Pinpoint the cell where the given text exists, returning its (x, y) midpoint coordinate. 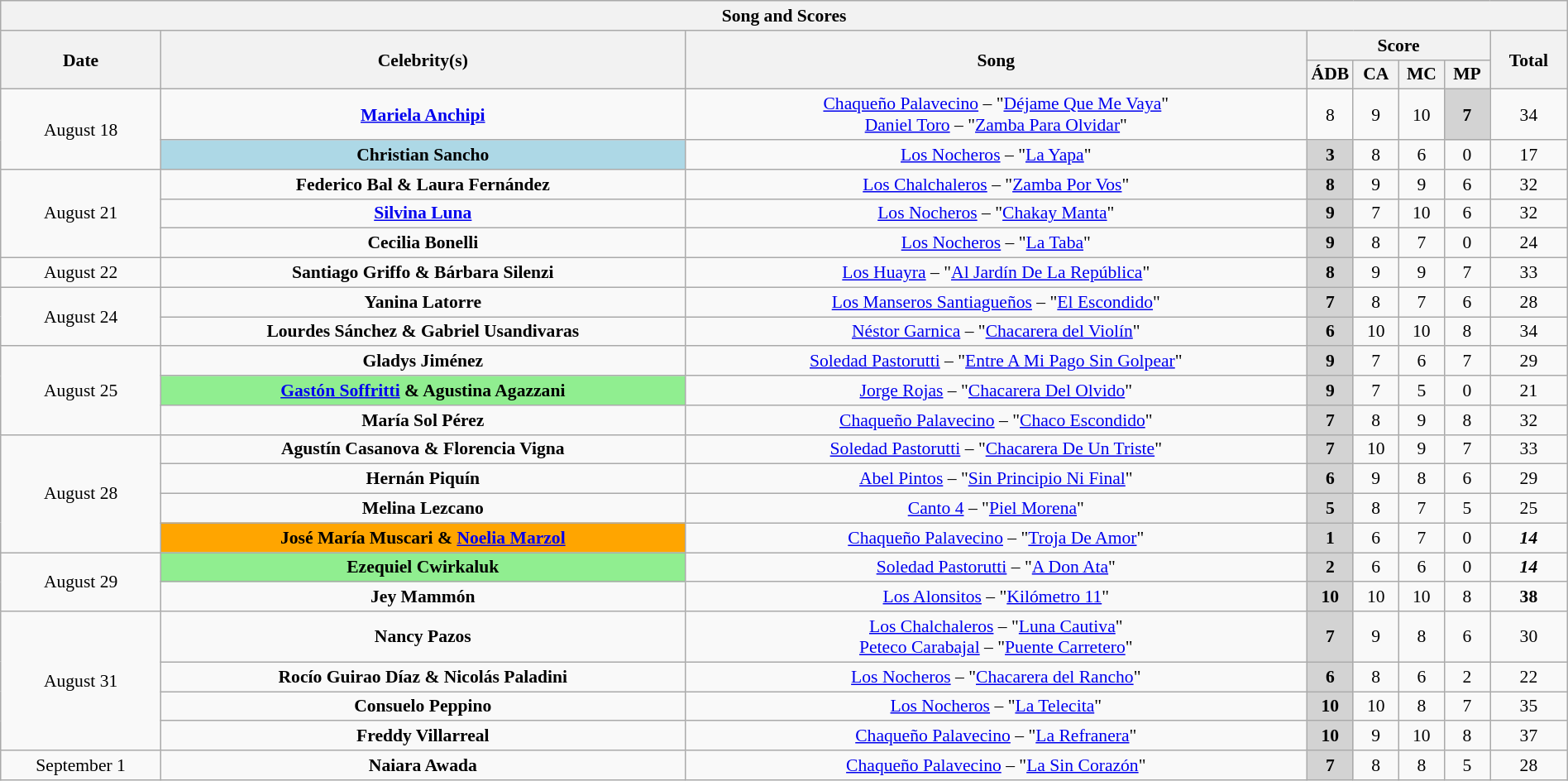
Chaqueño Palavecino – "Troja De Amor" (996, 538)
Los Chalchaleros – "Zamba Por Vos" (996, 184)
Los Huayra – "Al Jardín De La República" (996, 273)
Los Nocheros – "La Yapa" (996, 155)
Los Nocheros – "La Telecita" (996, 707)
August 24 (81, 316)
Canto 4 – "Piel Morena" (996, 509)
Agustín Casanova & Florencia Vigna (423, 449)
MC (1421, 74)
37 (1529, 736)
Score (1398, 46)
Federico Bal & Laura Fernández (423, 184)
Néstor Garnica – "Chacarera del Violín" (996, 332)
August 31 (81, 681)
Los Nocheros – "Chakay Manta" (996, 213)
Chaqueño Palavecino – "Chaco Escondido" (996, 420)
Yanina Latorre (423, 302)
30 (1529, 637)
21 (1529, 390)
Rocío Guirao Díaz & Nicolás Paladini (423, 677)
September 1 (81, 765)
25 (1529, 509)
August 22 (81, 273)
María Sol Pérez (423, 420)
August 18 (81, 129)
Silvina Luna (423, 213)
Consuelo Peppino (423, 707)
Naiara Awada (423, 765)
Hernán Piquín (423, 479)
17 (1529, 155)
Nancy Pazos (423, 637)
Total (1529, 60)
August 21 (81, 213)
Song (996, 60)
Gastón Soffritti & Agustina Agazzani (423, 390)
Freddy Villarreal (423, 736)
35 (1529, 707)
Soledad Pastorutti – "Chacarera De Un Triste" (996, 449)
August 29 (81, 582)
Soledad Pastorutti – "A Don Ata" (996, 568)
Jey Mammón (423, 597)
Chaqueño Palavecino – "La Sin Corazón" (996, 765)
Gladys Jiménez (423, 362)
Mariela Anchipi (423, 114)
Song and Scores (784, 16)
Chaqueño Palavecino – "La Refranera" (996, 736)
38 (1529, 597)
Los Nocheros – "La Taba" (996, 243)
Los Chalchaleros – "Luna Cautiva"Peteco Carabajal – "Puente Carretero" (996, 637)
Ezequiel Cwirkaluk (423, 568)
Date (81, 60)
Melina Lezcano (423, 509)
Santiago Griffo & Bárbara Silenzi (423, 273)
22 (1529, 677)
José María Muscari & Noelia Marzol (423, 538)
Chaqueño Palavecino – "Déjame Que Me Vaya"Daniel Toro – "Zamba Para Olvidar" (996, 114)
Cecilia Bonelli (423, 243)
Los Nocheros – "Chacarera del Rancho" (996, 677)
1 (1330, 538)
3 (1330, 155)
24 (1529, 243)
Jorge Rojas – "Chacarera Del Olvido" (996, 390)
Los Alonsitos – "Kilómetro 11" (996, 597)
August 28 (81, 493)
Los Manseros Santiagueños – "El Escondido" (996, 302)
CA (1376, 74)
Celebrity(s) (423, 60)
Lourdes Sánchez & Gabriel Usandivaras (423, 332)
Christian Sancho (423, 155)
MP (1467, 74)
ÁDB (1330, 74)
Abel Pintos – "Sin Principio Ni Final" (996, 479)
Soledad Pastorutti – "Entre A Mi Pago Sin Golpear" (996, 362)
August 25 (81, 390)
